Pinpoint the cell where the given text exists, returning its (x, y) midpoint coordinate. 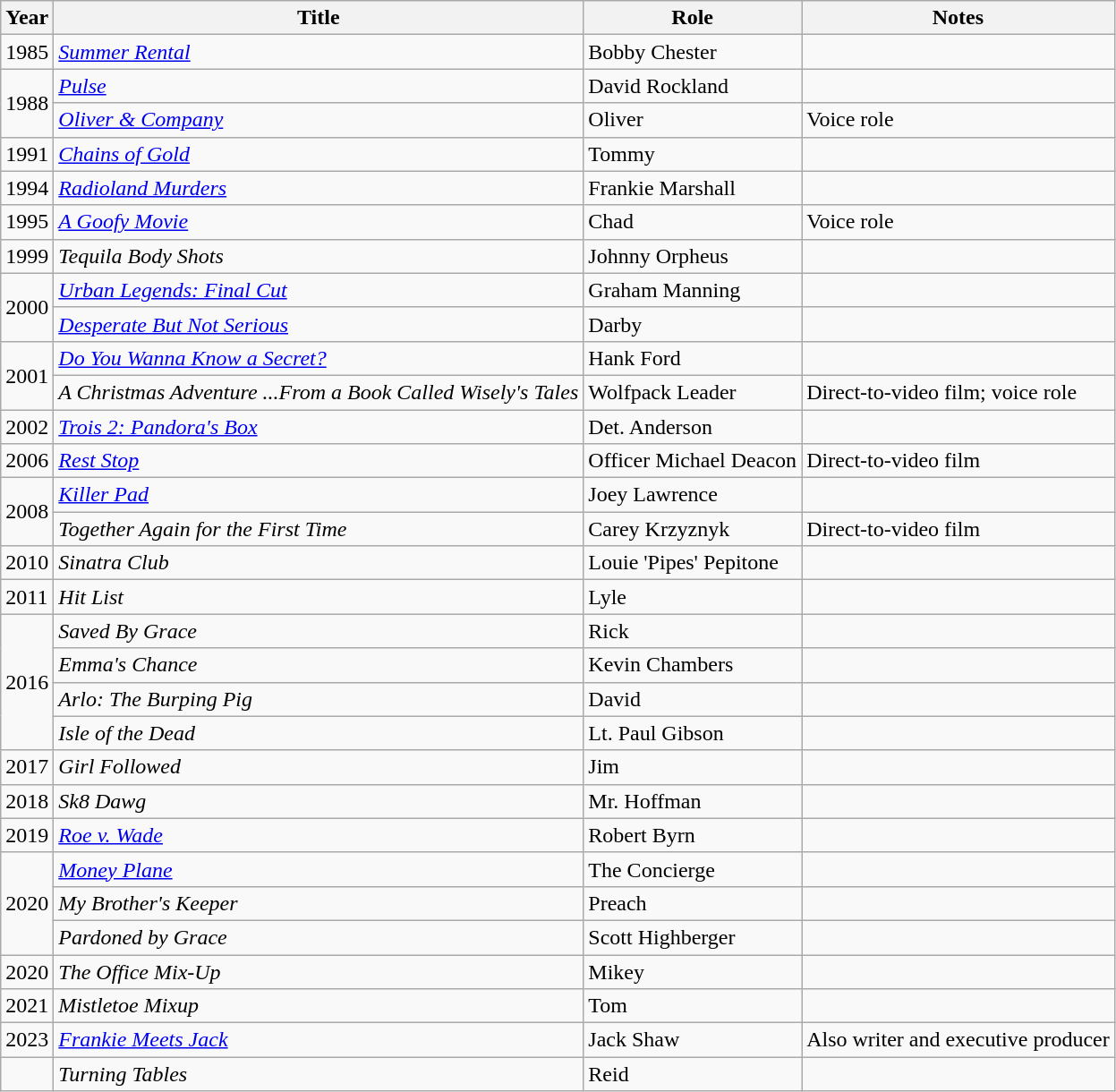
1999 (27, 256)
2000 (27, 307)
Scott Highberger (693, 937)
Tommy (693, 154)
2011 (27, 597)
David (693, 699)
Killer Pad (319, 495)
Lt. Paul Gibson (693, 733)
Direct-to-video film; voice role (958, 392)
Joey Lawrence (693, 495)
Darby (693, 324)
Sk8 Dawg (319, 801)
Saved By Grace (319, 631)
2010 (27, 563)
Turning Tables (319, 1074)
Notes (958, 18)
Chad (693, 222)
Radioland Murders (319, 188)
The Office Mix-Up (319, 971)
Oliver & Company (319, 120)
Girl Followed (319, 767)
Hank Ford (693, 358)
2019 (27, 835)
Sinatra Club (319, 563)
Pulse (319, 86)
2002 (27, 427)
2021 (27, 1006)
Mikey (693, 971)
Year (27, 18)
1995 (27, 222)
Urban Legends: Final Cut (319, 290)
My Brother's Keeper (319, 903)
Robert Byrn (693, 835)
2001 (27, 375)
Emma's Chance (319, 665)
Frankie Marshall (693, 188)
Desperate But Not Serious (319, 324)
Trois 2: Pandora's Box (319, 427)
Lyle (693, 597)
Det. Anderson (693, 427)
Jim (693, 767)
David Rockland (693, 86)
Kevin Chambers (693, 665)
Jack Shaw (693, 1040)
Mr. Hoffman (693, 801)
1988 (27, 103)
Wolfpack Leader (693, 392)
Mistletoe Mixup (319, 1006)
Summer Rental (319, 52)
Together Again for the First Time (319, 529)
1985 (27, 52)
Isle of the Dead (319, 733)
Chains of Gold (319, 154)
2006 (27, 461)
Money Plane (319, 869)
Bobby Chester (693, 52)
Also writer and executive producer (958, 1040)
1994 (27, 188)
Oliver (693, 120)
Do You Wanna Know a Secret? (319, 358)
Title (319, 18)
Rest Stop (319, 461)
Johnny Orpheus (693, 256)
2018 (27, 801)
A Goofy Movie (319, 222)
Officer Michael Deacon (693, 461)
Hit List (319, 597)
Pardoned by Grace (319, 937)
2008 (27, 512)
Graham Manning (693, 290)
Rick (693, 631)
Arlo: The Burping Pig (319, 699)
Carey Krzyznyk (693, 529)
A Christmas Adventure ...From a Book Called Wisely's Tales (319, 392)
The Concierge (693, 869)
2016 (27, 682)
Louie 'Pipes' Pepitone (693, 563)
Reid (693, 1074)
2023 (27, 1040)
2017 (27, 767)
Role (693, 18)
Tom (693, 1006)
Tequila Body Shots (319, 256)
1991 (27, 154)
Frankie Meets Jack (319, 1040)
Roe v. Wade (319, 835)
Preach (693, 903)
